Identify which cell holds the provided text, then report its (X, Y) central coordinate. 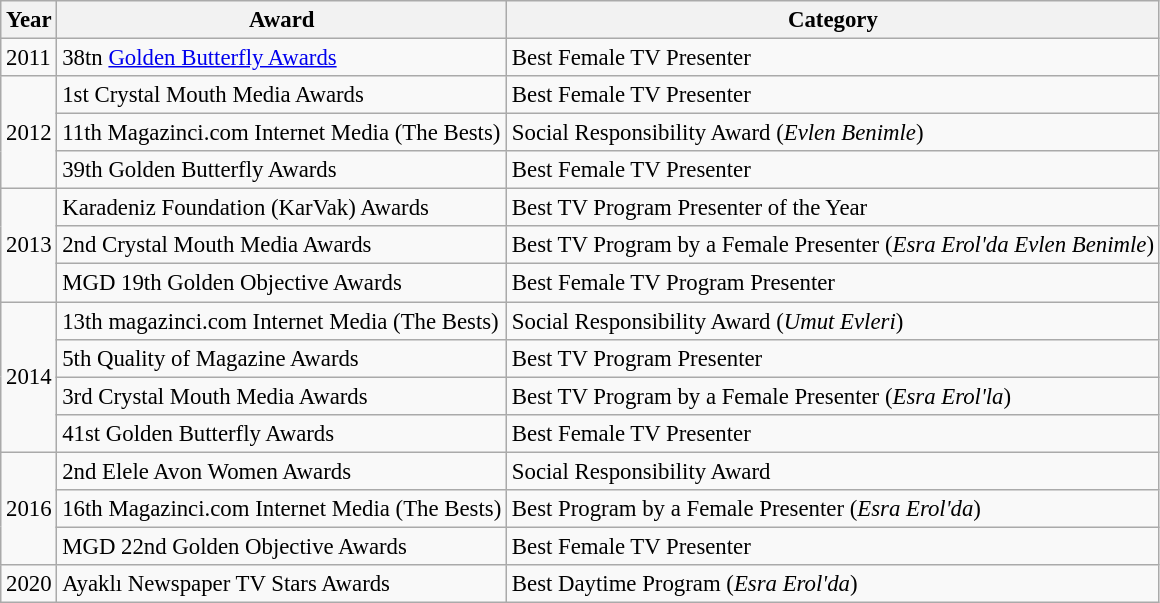
Best Daytime Program (Esra Erol'da) (834, 584)
Social Responsibility Award (834, 471)
Best TV Program Presenter of the Year (834, 208)
41st Golden Butterfly Awards (282, 433)
2020 (29, 584)
2nd Elele Avon Women Awards (282, 471)
Best TV Program by a Female Presenter (Esra Erol'da Evlen Benimle) (834, 245)
MGD 22nd Golden Objective Awards (282, 546)
2011 (29, 58)
5th Quality of Magazine Awards (282, 358)
Year (29, 20)
11th Magazinci.com Internet Media (The Bests) (282, 133)
Best TV Program by a Female Presenter (Esra Erol'la) (834, 396)
16th Magazinci.com Internet Media (The Bests) (282, 509)
Ayaklı Newspaper TV Stars Awards (282, 584)
Social Responsibility Award (Evlen Benimle) (834, 133)
Social Responsibility Award (Umut Evleri) (834, 321)
Best Female TV Program Presenter (834, 283)
3rd Crystal Mouth Media Awards (282, 396)
Category (834, 20)
1st Crystal Mouth Media Awards (282, 95)
13th magazinci.com Internet Media (The Bests) (282, 321)
38tn Golden Butterfly Awards (282, 58)
2nd Crystal Mouth Media Awards (282, 245)
Best TV Program Presenter (834, 358)
2016 (29, 508)
2012 (29, 132)
MGD 19th Golden Objective Awards (282, 283)
Best Program by a Female Presenter (Esra Erol'da) (834, 509)
Award (282, 20)
2013 (29, 246)
39th Golden Butterfly Awards (282, 170)
2014 (29, 377)
Karadeniz Foundation (KarVak) Awards (282, 208)
